Detect which cell encompasses the target text, then output its (X, Y) center coordinate. 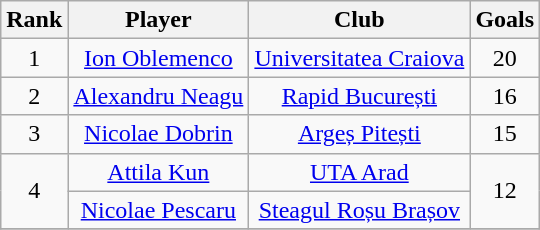
Player (158, 20)
Nicolae Dobrin (158, 134)
20 (505, 58)
12 (505, 191)
16 (505, 96)
UTA Arad (360, 172)
Club (360, 20)
Universitatea Craiova (360, 58)
4 (34, 191)
Alexandru Neagu (158, 96)
Attila Kun (158, 172)
Ion Oblemenco (158, 58)
Goals (505, 20)
Rank (34, 20)
2 (34, 96)
3 (34, 134)
Steagul Roșu Brașov (360, 210)
Nicolae Pescaru (158, 210)
Argeș Pitești (360, 134)
Rapid București (360, 96)
1 (34, 58)
15 (505, 134)
